From the cell containing the given text, extract its center point as (x, y) coordinate. 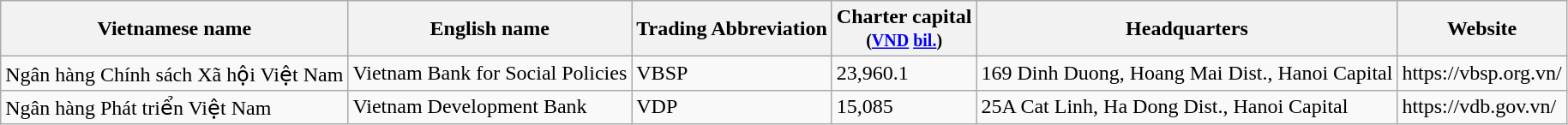
English name (490, 29)
VBSP (732, 74)
23,960.1 (904, 74)
Charter capital(VND bil.) (904, 29)
Ngân hàng Chính sách Xã hội Việt Nam (175, 74)
Ngân hàng Phát triển Việt Nam (175, 107)
VDP (732, 107)
Website (1481, 29)
https://vbsp.org.vn/ (1481, 74)
Vietnam Development Bank (490, 107)
25A Cat Linh, Ha Dong Dist., Hanoi Capital (1187, 107)
Headquarters (1187, 29)
Vietnamese name (175, 29)
15,085 (904, 107)
169 Dinh Duong, Hoang Mai Dist., Hanoi Capital (1187, 74)
Trading Abbreviation (732, 29)
Vietnam Bank for Social Policies (490, 74)
https://vdb.gov.vn/ (1481, 107)
